Capture the cell that displays the provided text and extract its (x, y) central coordinate. 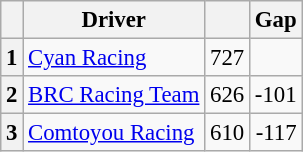
Cyan Racing (114, 58)
-117 (275, 133)
BRC Racing Team (114, 95)
626 (228, 95)
Gap (275, 20)
Comtoyou Racing (114, 133)
610 (228, 133)
727 (228, 58)
-101 (275, 95)
2 (12, 95)
1 (12, 58)
Driver (114, 20)
3 (12, 133)
